Capture the cell that displays the provided text and extract its [x, y] central coordinate. 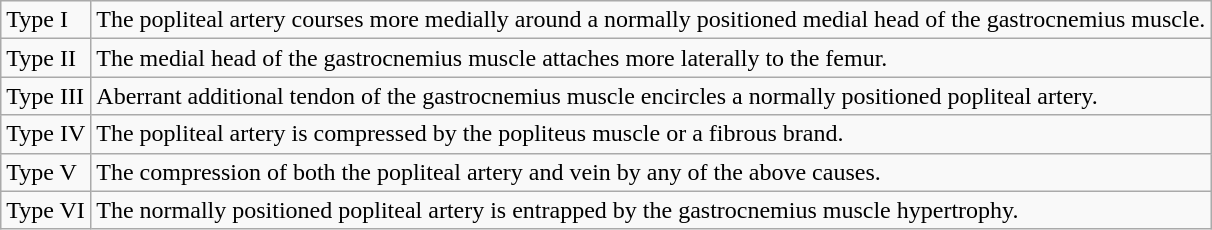
Aberrant additional tendon of the gastrocnemius muscle encircles a normally positioned popliteal artery. [651, 96]
The popliteal artery courses more medially around a normally positioned medial head of the gastrocnemius muscle. [651, 20]
Type I [46, 20]
Type V [46, 172]
Type IV [46, 134]
The popliteal artery is compressed by the popliteus muscle or a fibrous brand. [651, 134]
The normally positioned popliteal artery is entrapped by the gastrocnemius muscle hypertrophy. [651, 210]
The compression of both the popliteal artery and vein by any of the above causes. [651, 172]
The medial head of the gastrocnemius muscle attaches more laterally to the femur. [651, 58]
Type III [46, 96]
Type VI [46, 210]
Type II [46, 58]
